From the cell containing the given text, extract its center point as (x, y) coordinate. 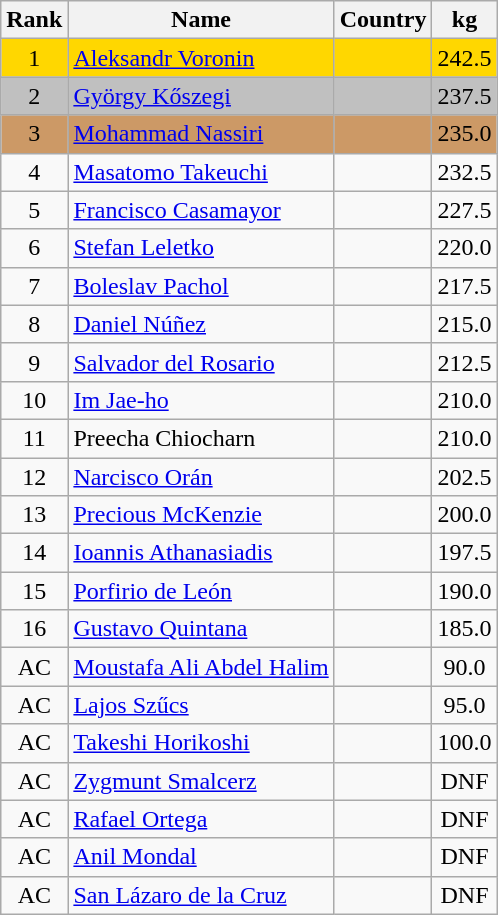
3 (34, 134)
Narcisco Orán (201, 477)
György Kőszegi (201, 96)
237.5 (464, 96)
Boleslav Pachol (201, 286)
8 (34, 324)
235.0 (464, 134)
217.5 (464, 286)
197.5 (464, 553)
Country (383, 20)
7 (34, 286)
kg (464, 20)
Im Jae-ho (201, 400)
232.5 (464, 172)
Masatomo Takeuchi (201, 172)
95.0 (464, 705)
Zygmunt Smalcerz (201, 781)
13 (34, 515)
202.5 (464, 477)
100.0 (464, 743)
Anil Mondal (201, 857)
Mohammad Nassiri (201, 134)
215.0 (464, 324)
Ioannis Athanasiadis (201, 553)
2 (34, 96)
San Lázaro de la Cruz (201, 895)
16 (34, 629)
190.0 (464, 591)
Rafael Ortega (201, 819)
227.5 (464, 210)
185.0 (464, 629)
Gustavo Quintana (201, 629)
1 (34, 58)
Precious McKenzie (201, 515)
Preecha Chiocharn (201, 438)
6 (34, 248)
15 (34, 591)
Stefan Leletko (201, 248)
Takeshi Horikoshi (201, 743)
242.5 (464, 58)
11 (34, 438)
9 (34, 362)
Name (201, 20)
212.5 (464, 362)
Daniel Núñez (201, 324)
Lajos Szűcs (201, 705)
220.0 (464, 248)
10 (34, 400)
14 (34, 553)
12 (34, 477)
4 (34, 172)
Salvador del Rosario (201, 362)
90.0 (464, 667)
Aleksandr Voronin (201, 58)
Porfirio de León (201, 591)
200.0 (464, 515)
Rank (34, 20)
Francisco Casamayor (201, 210)
5 (34, 210)
Moustafa Ali Abdel Halim (201, 667)
